Scan for the cell matching the given text and deliver its [x, y] coordinate at center. 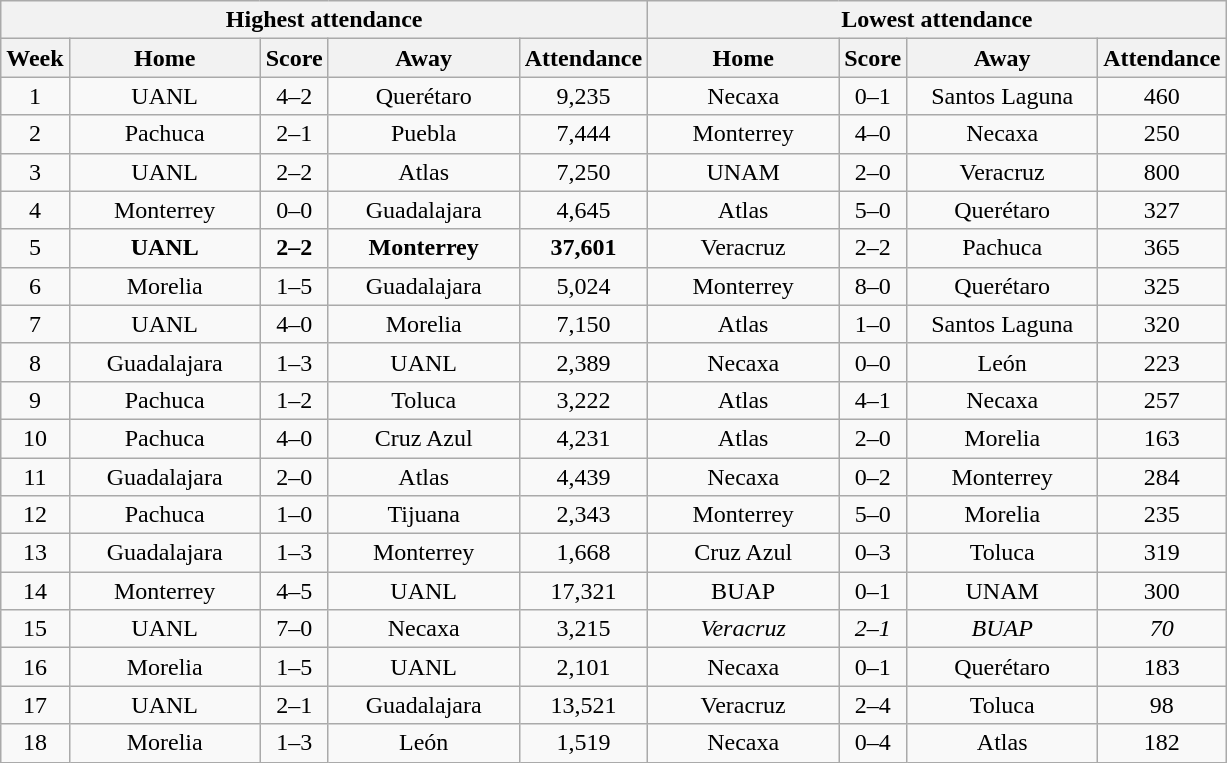
7 [35, 324]
98 [1162, 705]
2,101 [583, 667]
0–3 [873, 553]
800 [1162, 172]
17,321 [583, 591]
183 [1162, 667]
2–4 [873, 705]
460 [1162, 96]
1–2 [294, 400]
4–2 [294, 96]
9 [35, 400]
8–0 [873, 286]
8 [35, 362]
9,235 [583, 96]
300 [1162, 591]
1 [35, 96]
284 [1162, 477]
15 [35, 629]
Puebla [424, 134]
18 [35, 743]
4,231 [583, 438]
223 [1162, 362]
16 [35, 667]
2 [35, 134]
4,439 [583, 477]
37,601 [583, 248]
70 [1162, 629]
7,150 [583, 324]
250 [1162, 134]
327 [1162, 210]
365 [1162, 248]
7–0 [294, 629]
13,521 [583, 705]
182 [1162, 743]
325 [1162, 286]
4–5 [294, 591]
7,444 [583, 134]
4–1 [873, 400]
1,519 [583, 743]
13 [35, 553]
Highest attendance [324, 20]
163 [1162, 438]
5,024 [583, 286]
3,222 [583, 400]
17 [35, 705]
Week [35, 58]
1,668 [583, 553]
Lowest attendance [937, 20]
12 [35, 515]
11 [35, 477]
0–2 [873, 477]
4 [35, 210]
7,250 [583, 172]
2,389 [583, 362]
4,645 [583, 210]
319 [1162, 553]
6 [35, 286]
235 [1162, 515]
3,215 [583, 629]
10 [35, 438]
3 [35, 172]
0–4 [873, 743]
257 [1162, 400]
2,343 [583, 515]
14 [35, 591]
Tijuana [424, 515]
320 [1162, 324]
5 [35, 248]
